Detect which cell encompasses the target text, then output its (X, Y) center coordinate. 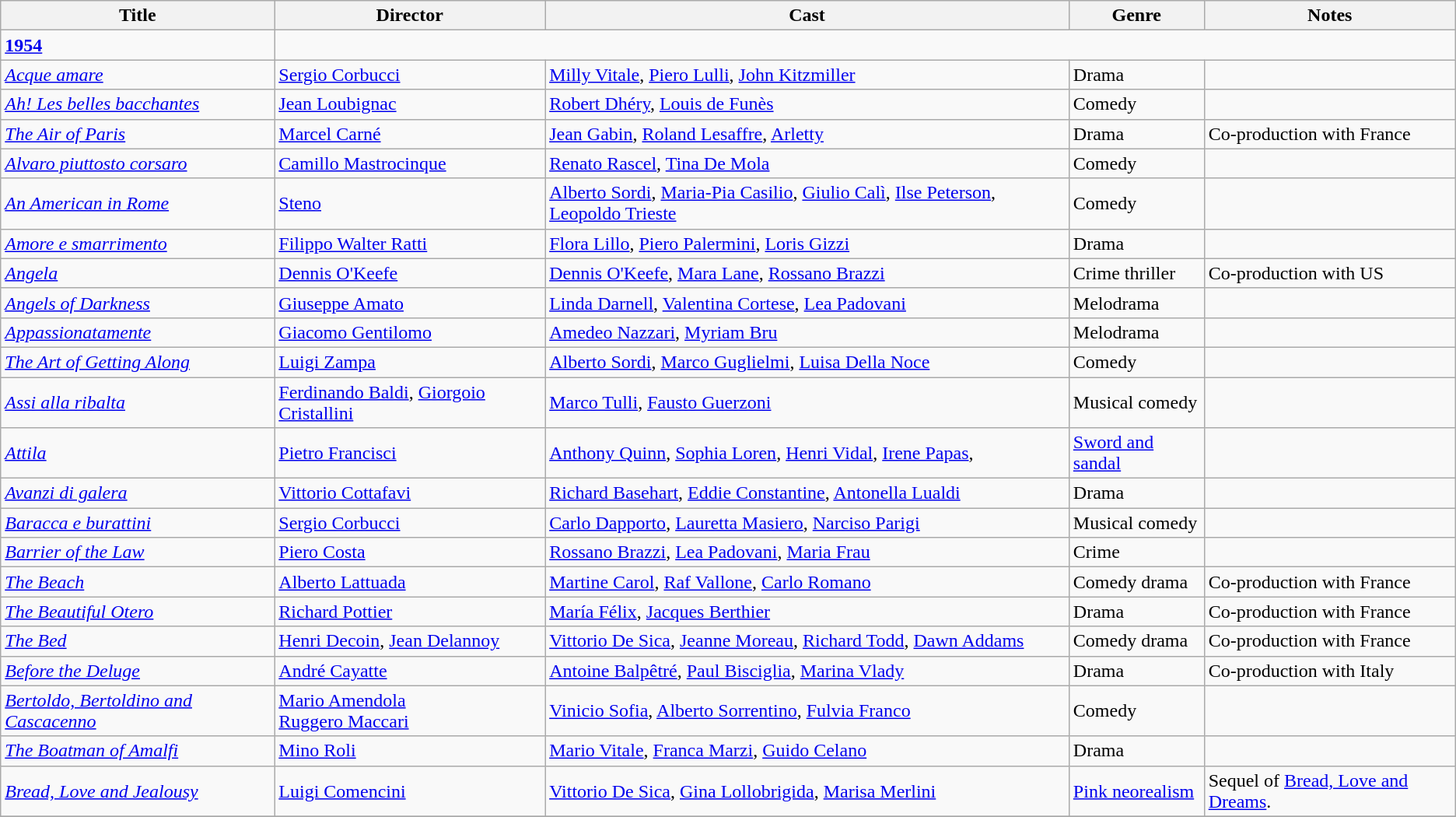
André Cayatte (410, 671)
Before the Deluge (138, 671)
Marco Tulli, Fausto Guerzoni (807, 401)
Linda Darnell, Valentina Cortese, Lea Padovani (807, 303)
Title (138, 16)
Mino Roli (410, 751)
Amore e smarrimento (138, 244)
Genre (1136, 16)
Giacomo Gentilomo (410, 332)
Richard Basehart, Eddie Constantine, Antonella Lualdi (807, 493)
Angels of Darkness (138, 303)
Flora Lillo, Piero Palermini, Loris Gizzi (807, 244)
The Beach (138, 582)
The Art of Getting Along (138, 362)
The Boatman of Amalfi (138, 751)
Mario Vitale, Franca Marzi, Guido Celano (807, 751)
Barrier of the Law (138, 552)
Camillo Mastrocinque (410, 163)
Mario Amendola Ruggero Maccari (410, 711)
Attila (138, 453)
Cast (807, 16)
Amedeo Nazzari, Myriam Bru (807, 332)
Renato Rascel, Tina De Mola (807, 163)
The Air of Paris (138, 134)
Vittorio De Sica, Jeanne Moreau, Richard Todd, Dawn Addams (807, 641)
Richard Pottier (410, 612)
Ah! Les belles bacchantes (138, 104)
Alvaro piuttosto corsaro (138, 163)
Martine Carol, Raf Vallone, Carlo Romano (807, 582)
Rossano Brazzi, Lea Padovani, Maria Frau (807, 552)
1954 (138, 45)
Alberto Sordi, Marco Guglielmi, Luisa Della Noce (807, 362)
Carlo Dapporto, Lauretta Masiero, Narciso Parigi (807, 523)
Assi alla ribalta (138, 401)
Milly Vitale, Piero Lulli, John Kitzmiller (807, 75)
Sequel of Bread, Love and Dreams. (1330, 791)
The Bed (138, 641)
Crime thriller (1136, 273)
Director (410, 16)
Avanzi di galera (138, 493)
The Beautiful Otero (138, 612)
Giuseppe Amato (410, 303)
Steno (410, 204)
María Félix, Jacques Berthier (807, 612)
Marcel Carné (410, 134)
An American in Rome (138, 204)
Vittorio Cottafavi (410, 493)
Antoine Balpêtré, Paul Bisciglia, Marina Vlady (807, 671)
Acque amare (138, 75)
Bread, Love and Jealousy (138, 791)
Appassionatamente (138, 332)
Co-production with US (1330, 273)
Pink neorealism (1136, 791)
Sword and sandal (1136, 453)
Bertoldo, Bertoldino and Cascacenno (138, 711)
Vittorio De Sica, Gina Lollobrigida, Marisa Merlini (807, 791)
Baracca e burattini (138, 523)
Jean Gabin, Roland Lesaffre, Arletty (807, 134)
Crime (1136, 552)
Angela (138, 273)
Dennis O'Keefe, Mara Lane, Rossano Brazzi (807, 273)
Co-production with Italy (1330, 671)
Filippo Walter Ratti (410, 244)
Ferdinando Baldi, Giorgoio Cristallini (410, 401)
Luigi Zampa (410, 362)
Dennis O'Keefe (410, 273)
Henri Decoin, Jean Delannoy (410, 641)
Alberto Sordi, Maria-Pia Casilio, Giulio Calì, Ilse Peterson, Leopoldo Trieste (807, 204)
Notes (1330, 16)
Jean Loubignac (410, 104)
Piero Costa (410, 552)
Pietro Francisci (410, 453)
Robert Dhéry, Louis de Funès (807, 104)
Vinicio Sofia, Alberto Sorrentino, Fulvia Franco (807, 711)
Luigi Comencini (410, 791)
Anthony Quinn, Sophia Loren, Henri Vidal, Irene Papas, (807, 453)
Alberto Lattuada (410, 582)
